Determine the [x, y] coordinate at the center of the cell enclosing the given text.  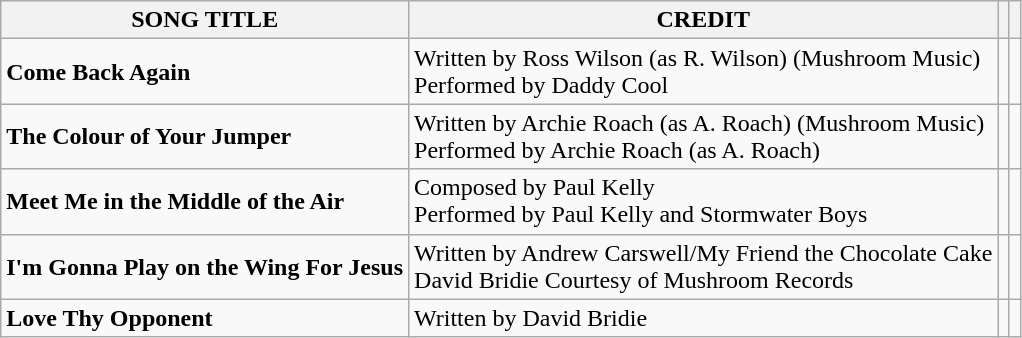
Written by Andrew Carswell/My Friend the Chocolate CakeDavid Bridie Courtesy of Mushroom Records [704, 266]
Meet Me in the Middle of the Air [205, 202]
The Colour of Your Jumper [205, 136]
Come Back Again [205, 72]
CREDIT [704, 20]
I'm Gonna Play on the Wing For Jesus [205, 266]
Written by David Bridie [704, 318]
Composed by Paul KellyPerformed by Paul Kelly and Stormwater Boys [704, 202]
Love Thy Opponent [205, 318]
Written by Archie Roach (as A. Roach) (Mushroom Music)Performed by Archie Roach (as A. Roach) [704, 136]
SONG TITLE [205, 20]
Written by Ross Wilson (as R. Wilson) (Mushroom Music)Performed by Daddy Cool [704, 72]
